Output the [x, y] coordinate of the center of the cell containing the given text.  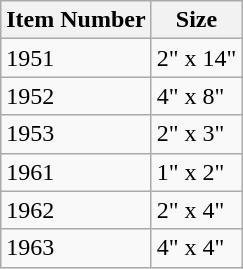
Size [196, 20]
4" x 4" [196, 248]
2" x 3" [196, 134]
2" x 4" [196, 210]
1951 [76, 58]
1961 [76, 172]
1" x 2" [196, 172]
4" x 8" [196, 96]
2" x 14" [196, 58]
1962 [76, 210]
1952 [76, 96]
1963 [76, 248]
1953 [76, 134]
Item Number [76, 20]
